From the cell containing the given text, extract its center point as [x, y] coordinate. 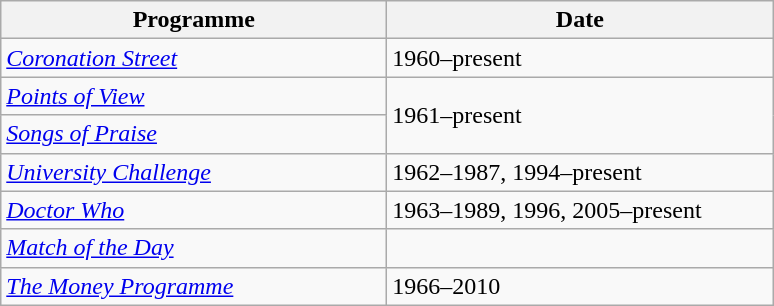
1966–2010 [580, 286]
Songs of Praise [194, 134]
1960–present [580, 58]
The Money Programme [194, 286]
Coronation Street [194, 58]
Match of the Day [194, 248]
Doctor Who [194, 210]
Points of View [194, 96]
1963–1989, 1996, 2005–present [580, 210]
1961–present [580, 115]
Programme [194, 20]
Date [580, 20]
1962–1987, 1994–present [580, 172]
University Challenge [194, 172]
